Extract the (X, Y) coordinate from the center of the cell holding the provided text.  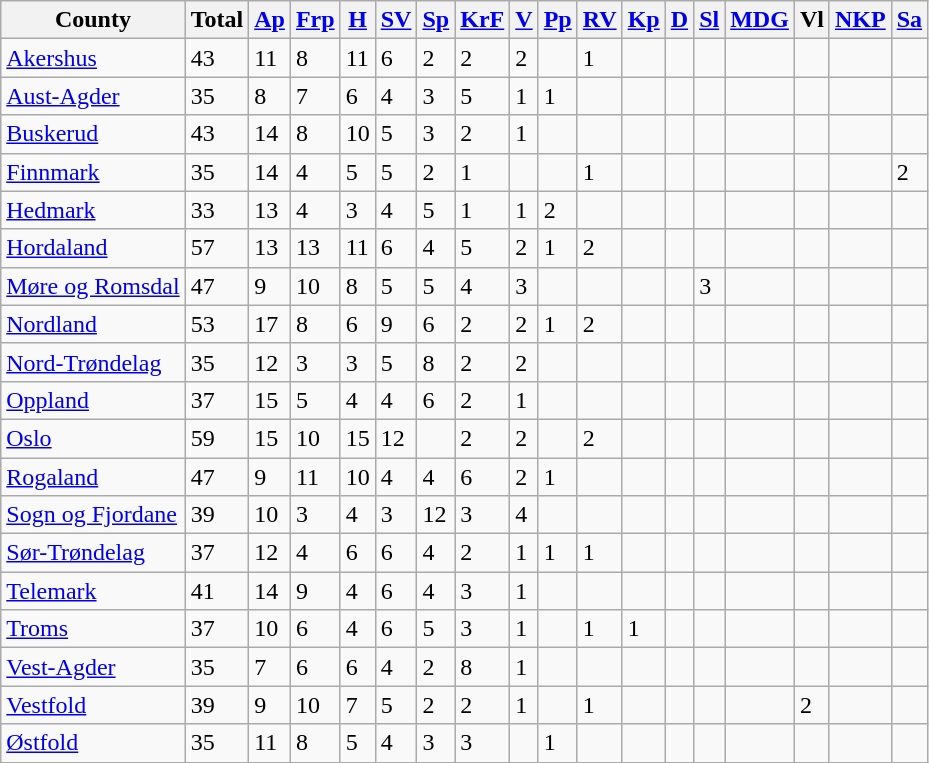
County (93, 20)
Sp (436, 20)
41 (217, 591)
RV (600, 20)
D (679, 20)
SV (396, 20)
Hordaland (93, 248)
17 (270, 324)
V (524, 20)
Oslo (93, 438)
Buskerud (93, 134)
Total (217, 20)
Troms (93, 629)
Akershus (93, 58)
Vestfold (93, 705)
Sør-Trøndelag (93, 553)
Sl (710, 20)
Aust-Agder (93, 96)
Ap (270, 20)
Telemark (93, 591)
Møre og Romsdal (93, 286)
Vest-Agder (93, 667)
Pp (558, 20)
59 (217, 438)
Nordland (93, 324)
KrF (482, 20)
57 (217, 248)
NKP (860, 20)
Vl (812, 20)
Kp (644, 20)
Frp (315, 20)
Østfold (93, 743)
33 (217, 210)
H (358, 20)
Sa (909, 20)
Finnmark (93, 172)
53 (217, 324)
MDG (760, 20)
Nord-Trøndelag (93, 362)
Oppland (93, 400)
Hedmark (93, 210)
Sogn og Fjordane (93, 515)
Rogaland (93, 477)
